Output the [x, y] coordinate of the center of the cell containing the given text.  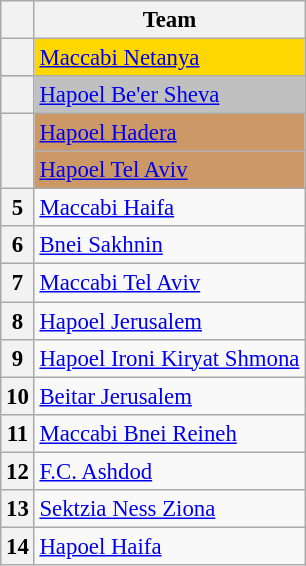
Sektzia Ness Ziona [170, 509]
5 [18, 208]
Maccabi Tel Aviv [170, 283]
Hapoel Ironi Kiryat Shmona [170, 358]
12 [18, 471]
14 [18, 546]
11 [18, 433]
Hapoel Hadera [170, 133]
8 [18, 321]
F.C. Ashdod [170, 471]
Hapoel Be'er Sheva [170, 95]
Maccabi Netanya [170, 58]
Team [170, 20]
Maccabi Bnei Reineh [170, 433]
13 [18, 509]
7 [18, 283]
Hapoel Jerusalem [170, 321]
Maccabi Haifa [170, 208]
10 [18, 396]
Beitar Jerusalem [170, 396]
Hapoel Haifa [170, 546]
9 [18, 358]
6 [18, 245]
Hapoel Tel Aviv [170, 170]
Bnei Sakhnin [170, 245]
